Scan for the cell matching the given text and deliver its [X, Y] coordinate at center. 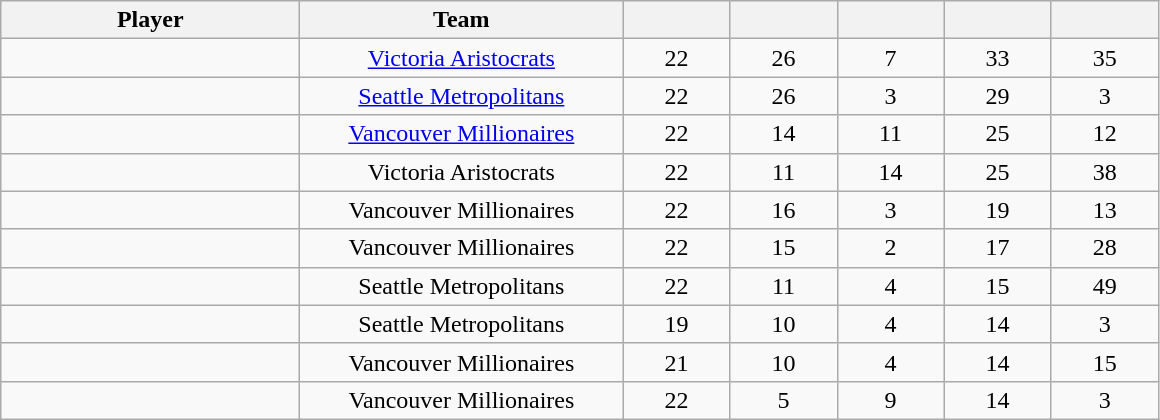
49 [1104, 286]
7 [890, 58]
16 [784, 210]
35 [1104, 58]
28 [1104, 248]
Player [150, 20]
12 [1104, 134]
33 [998, 58]
21 [676, 362]
17 [998, 248]
Team [462, 20]
9 [890, 400]
38 [1104, 172]
29 [998, 96]
5 [784, 400]
2 [890, 248]
13 [1104, 210]
